Output the [x, y] coordinate of the center of the cell containing the given text.  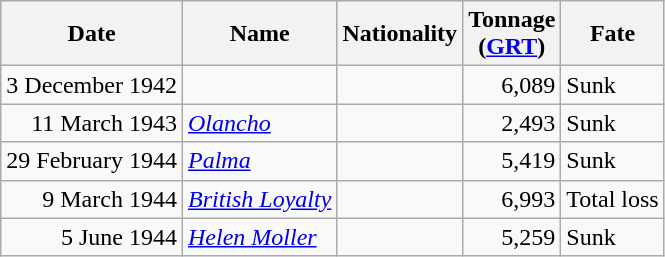
Nationality [400, 34]
2,493 [512, 123]
5,259 [512, 237]
Total loss [612, 199]
11 March 1943 [92, 123]
29 February 1944 [92, 161]
Helen Moller [259, 237]
5,419 [512, 161]
3 December 1942 [92, 85]
Fate [612, 34]
9 March 1944 [92, 199]
Date [92, 34]
British Loyalty [259, 199]
Olancho [259, 123]
Name [259, 34]
6,993 [512, 199]
Palma [259, 161]
6,089 [512, 85]
5 June 1944 [92, 237]
Tonnage(GRT) [512, 34]
